Determine the [x, y] coordinate at the center of the cell enclosing the given text.  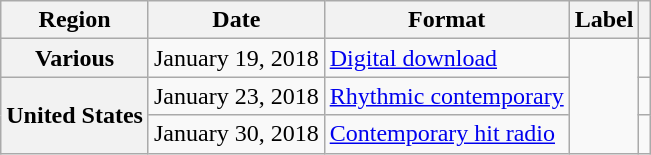
Various [75, 58]
Digital download [446, 58]
Contemporary hit radio [446, 134]
January 23, 2018 [236, 96]
Format [446, 20]
Date [236, 20]
Label [604, 20]
January 30, 2018 [236, 134]
Rhythmic contemporary [446, 96]
Region [75, 20]
United States [75, 115]
January 19, 2018 [236, 58]
